Pinpoint the cell where the given text exists, returning its [x, y] midpoint coordinate. 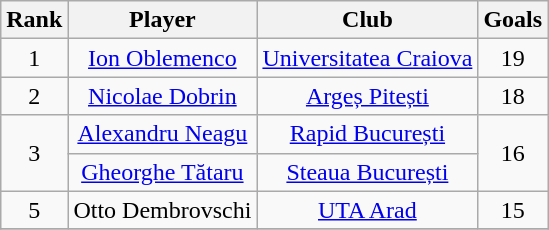
Universitatea Craiova [368, 58]
5 [34, 210]
Ion Oblemenco [162, 58]
Player [162, 20]
Goals [513, 20]
Otto Dembrovschi [162, 210]
Rank [34, 20]
2 [34, 96]
UTA Arad [368, 210]
Club [368, 20]
16 [513, 153]
19 [513, 58]
Alexandru Neagu [162, 134]
15 [513, 210]
Rapid București [368, 134]
Argeș Pitești [368, 96]
Nicolae Dobrin [162, 96]
3 [34, 153]
Steaua București [368, 172]
1 [34, 58]
Gheorghe Tătaru [162, 172]
18 [513, 96]
